For the text-containing cell, return its midpoint in [X, Y] coordinate format. 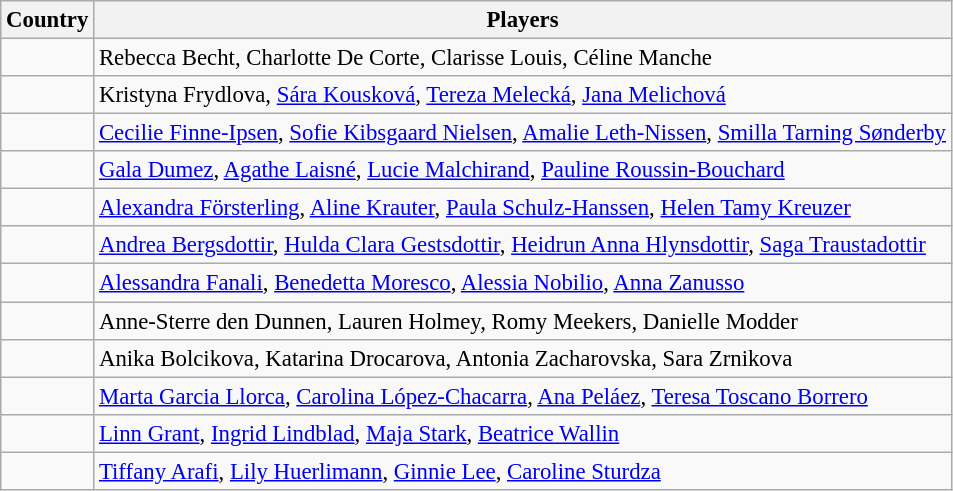
Alessandra Fanali, Benedetta Moresco, Alessia Nobilio, Anna Zanusso [523, 283]
Linn Grant, Ingrid Lindblad, Maja Stark, Beatrice Wallin [523, 433]
Country [48, 20]
Players [523, 20]
Kristyna Frydlova, Sára Kousková, Tereza Melecká, Jana Melichová [523, 95]
Marta Garcia Llorca, Carolina López-Chacarra, Ana Peláez, Teresa Toscano Borrero [523, 396]
Cecilie Finne-Ipsen, Sofie Kibsgaard Nielsen, Amalie Leth-Nissen, Smilla Tarning Sønderby [523, 133]
Andrea Bergsdottir, Hulda Clara Gestsdottir, Heidrun Anna Hlynsdottir, Saga Traustadottir [523, 245]
Rebecca Becht, Charlotte De Corte, Clarisse Louis, Céline Manche [523, 58]
Anne-Sterre den Dunnen, Lauren Holmey, Romy Meekers, Danielle Modder [523, 321]
Gala Dumez, Agathe Laisné, Lucie Malchirand, Pauline Roussin-Bouchard [523, 170]
Alexandra Försterling, Aline Krauter, Paula Schulz-Hanssen, Helen Tamy Kreuzer [523, 208]
Tiffany Arafi, Lily Huerlimann, Ginnie Lee, Caroline Sturdza [523, 471]
Anika Bolcikova, Katarina Drocarova, Antonia Zacharovska, Sara Zrnikova [523, 358]
